Find where the given text appears and provide that cell's center as (x, y) coordinate. 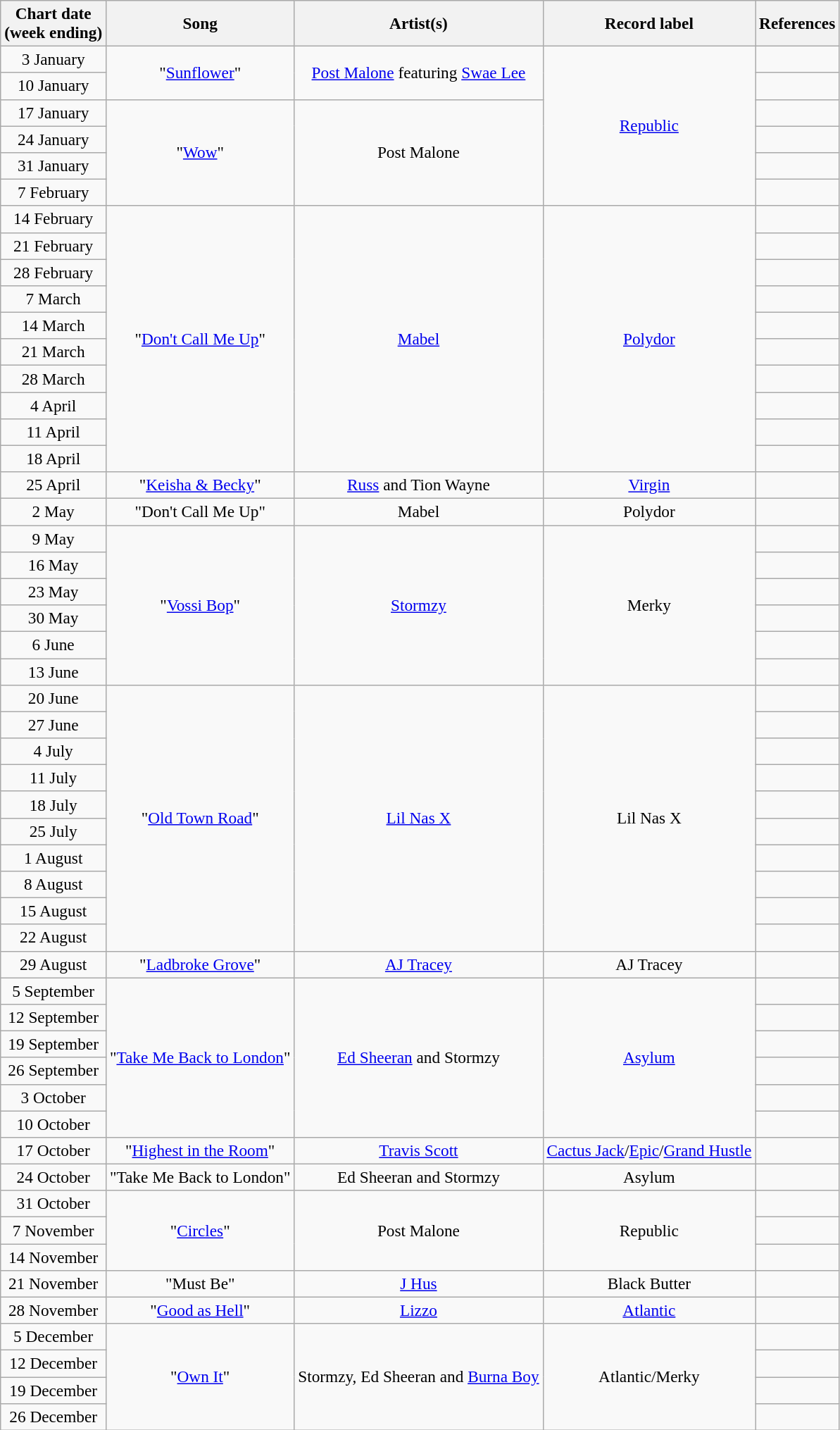
21 February (54, 246)
"Keisha & Becky" (200, 485)
19 September (54, 1044)
"Circles" (200, 1230)
14 February (54, 219)
28 March (54, 378)
12 December (54, 1363)
5 September (54, 990)
11 July (54, 778)
Record label (649, 23)
"Wow" (200, 152)
12 September (54, 1017)
17 October (54, 1150)
11 April (54, 432)
Russ and Tion Wayne (418, 485)
Atlantic (649, 1310)
7 March (54, 299)
Song (200, 23)
28 November (54, 1310)
31 October (54, 1204)
2 May (54, 511)
22 August (54, 938)
14 March (54, 325)
9 May (54, 538)
24 January (54, 139)
"Ladbroke Grove" (200, 964)
3 January (54, 59)
Merky (649, 604)
21 March (54, 352)
5 December (54, 1337)
26 December (54, 1417)
6 June (54, 645)
8 August (54, 884)
"Good as Hell" (200, 1310)
14 November (54, 1257)
3 October (54, 1098)
10 January (54, 86)
21 November (54, 1283)
Artist(s) (418, 23)
25 April (54, 485)
19 December (54, 1390)
31 January (54, 166)
20 June (54, 698)
18 April (54, 459)
J Hus (418, 1283)
Lizzo (418, 1310)
Stormzy, Ed Sheeran and Burna Boy (418, 1376)
"Old Town Road" (200, 818)
Virgin (649, 485)
Black Butter (649, 1283)
30 May (54, 618)
Atlantic/Merky (649, 1376)
23 May (54, 592)
References (797, 23)
Cactus Jack/Epic/Grand Hustle (649, 1150)
18 July (54, 804)
27 June (54, 725)
25 July (54, 831)
"Must Be" (200, 1283)
Stormzy (418, 604)
Travis Scott (418, 1150)
7 February (54, 192)
26 September (54, 1071)
16 May (54, 565)
17 January (54, 113)
"Own It" (200, 1376)
7 November (54, 1230)
Chart date(week ending) (54, 23)
24 October (54, 1177)
4 April (54, 405)
13 June (54, 671)
4 July (54, 751)
"Sunflower" (200, 73)
Post Malone featuring Swae Lee (418, 73)
1 August (54, 857)
28 February (54, 272)
15 August (54, 911)
29 August (54, 964)
"Vossi Bop" (200, 604)
10 October (54, 1124)
"Highest in the Room" (200, 1150)
